Return (x, y) of the center of cell containing provided text 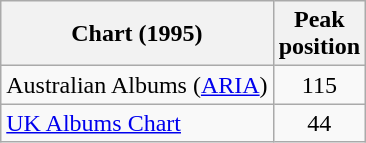
Chart (1995) (137, 34)
115 (319, 85)
44 (319, 123)
Peakposition (319, 34)
Australian Albums (ARIA) (137, 85)
UK Albums Chart (137, 123)
